Detect which cell encompasses the target text, then output its [X, Y] center coordinate. 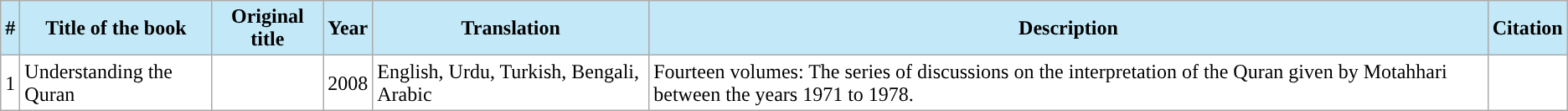
Original title [268, 29]
2008 [348, 82]
Description [1069, 29]
Understanding the Quran [116, 82]
# [10, 29]
Year [348, 29]
Title of the book [116, 29]
1 [10, 82]
Citation [1528, 29]
English, Urdu, Turkish, Bengali, Arabic [511, 82]
Fourteen volumes: The series of discussions on the interpretation of the Quran given by Motahhari between the years 1971 to 1978. [1069, 82]
Translation [511, 29]
